Provide the (x, y) coordinate of the cell's center where the given text is located.  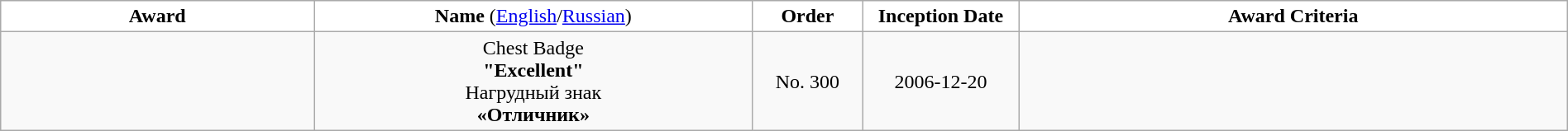
Award Criteria (1293, 16)
Name (English/Russian) (533, 16)
Award (157, 16)
Inception Date (941, 16)
No. 300 (807, 81)
Chest Badge"Excellent"Нагрудный знак«Отличник» (533, 81)
Order (807, 16)
2006-12-20 (941, 81)
